Detect which cell encompasses the target text, then output its (X, Y) center coordinate. 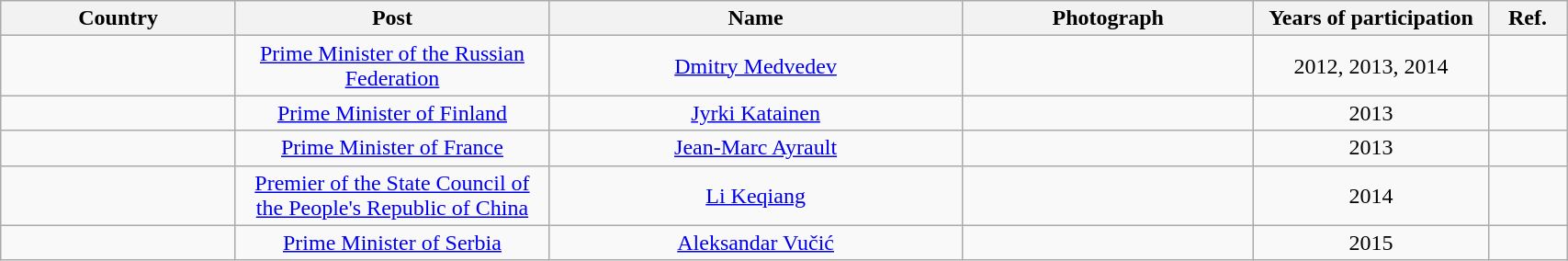
Photograph (1108, 18)
Prime Minister of the Russian Federation (391, 66)
Country (118, 18)
Prime Minister of Finland (391, 113)
Prime Minister of Serbia (391, 243)
Ref. (1527, 18)
Years of participation (1371, 18)
2012, 2013, 2014 (1371, 66)
Dmitry Medvedev (755, 66)
2014 (1371, 195)
Aleksandar Vučić (755, 243)
Jyrki Katainen (755, 113)
Post (391, 18)
Name (755, 18)
Prime Minister of France (391, 148)
2015 (1371, 243)
Premier of the State Council of the People's Republic of China (391, 195)
Li Keqiang (755, 195)
Jean-Marc Ayrault (755, 148)
